Pinpoint the cell where the given text exists, returning its [X, Y] midpoint coordinate. 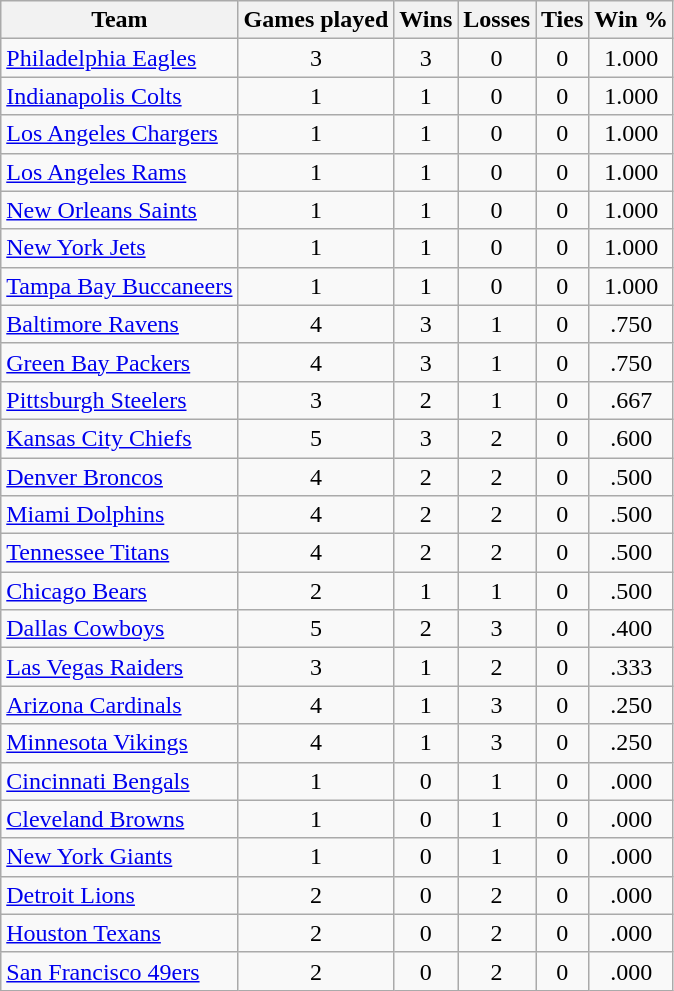
Cincinnati Bengals [120, 781]
Green Bay Packers [120, 362]
Kansas City Chiefs [120, 438]
San Francisco 49ers [120, 971]
Philadelphia Eagles [120, 58]
Denver Broncos [120, 477]
Baltimore Ravens [120, 324]
New Orleans Saints [120, 210]
Losses [497, 20]
New York Jets [120, 248]
Los Angeles Rams [120, 172]
.667 [632, 400]
Tennessee Titans [120, 553]
Win % [632, 20]
Chicago Bears [120, 591]
Las Vegas Raiders [120, 667]
Miami Dolphins [120, 515]
Dallas Cowboys [120, 629]
Los Angeles Chargers [120, 134]
New York Giants [120, 857]
Arizona Cardinals [120, 705]
Cleveland Browns [120, 819]
Team [120, 20]
Ties [562, 20]
Pittsburgh Steelers [120, 400]
Minnesota Vikings [120, 743]
Games played [316, 20]
Wins [426, 20]
Tampa Bay Buccaneers [120, 286]
.333 [632, 667]
Detroit Lions [120, 895]
.400 [632, 629]
Houston Texans [120, 933]
Indianapolis Colts [120, 96]
.600 [632, 438]
